Output the [X, Y] coordinate of the center of the cell containing the given text.  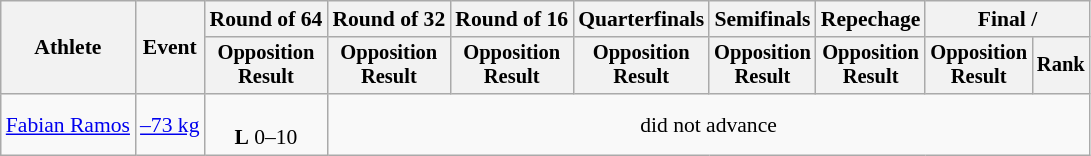
did not advance [708, 124]
Athlete [68, 48]
Rank [1061, 66]
Round of 32 [388, 19]
L 0–10 [266, 124]
Final / [1007, 19]
Quarterfinals [641, 19]
Round of 64 [266, 19]
Repechage [871, 19]
–73 kg [170, 124]
Event [170, 48]
Semifinals [762, 19]
Fabian Ramos [68, 124]
Round of 16 [512, 19]
